Determine the (x, y) coordinate at the center of the cell enclosing the given text.  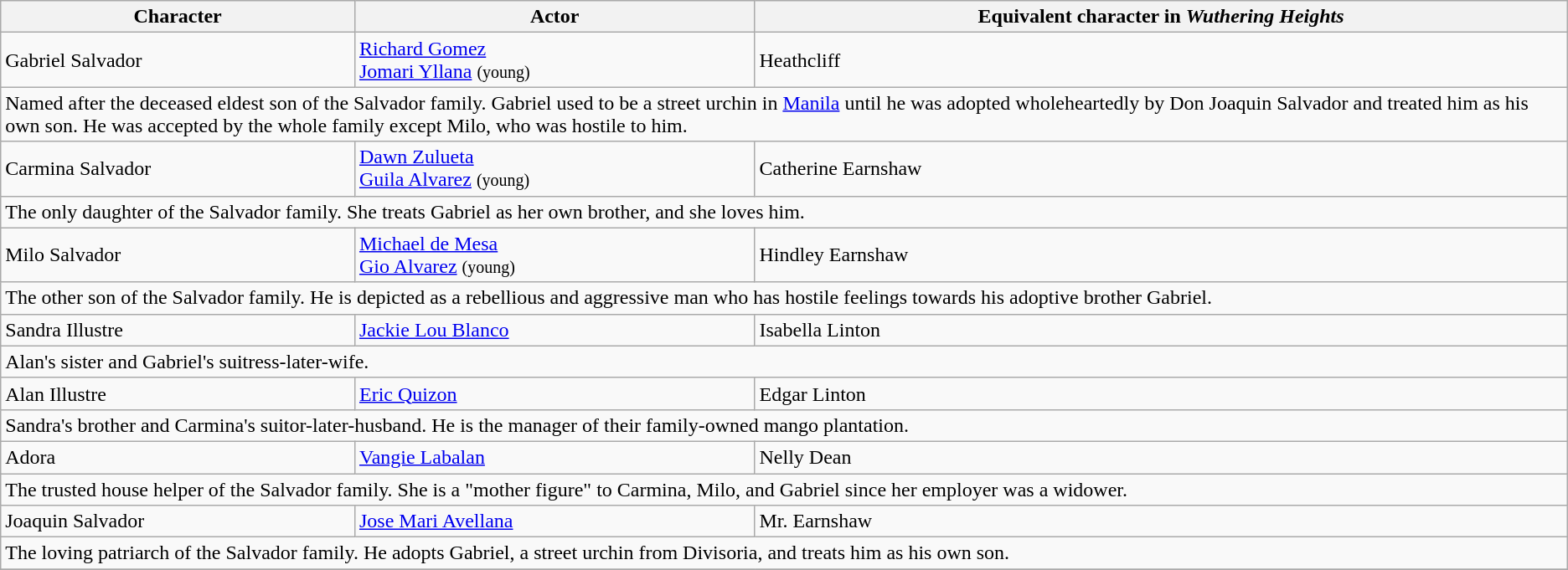
Heathcliff (1161, 60)
Joaquin Salvador (178, 521)
Sandra Illustre (178, 330)
Alan Illustre (178, 393)
Sandra's brother and Carmina's suitor-later-husband. He is the manager of their family-owned mango plantation. (784, 425)
Milo Salvador (178, 254)
Eric Quizon (554, 393)
Richard GomezJomari Yllana (young) (554, 60)
Dawn ZuluetaGuila Alvarez (young) (554, 169)
Isabella Linton (1161, 330)
Carmina Salvador (178, 169)
Michael de MesaGio Alvarez (young) (554, 254)
Catherine Earnshaw (1161, 169)
Actor (554, 17)
Adora (178, 457)
Character (178, 17)
Equivalent character in Wuthering Heights (1161, 17)
Nelly Dean (1161, 457)
The loving patriarch of the Salvador family. He adopts Gabriel, a street urchin from Divisoria, and treats him as his own son. (784, 553)
The trusted house helper of the Salvador family. She is a "mother figure" to Carmina, Milo, and Gabriel since her employer was a widower. (784, 490)
Hindley Earnshaw (1161, 254)
Jackie Lou Blanco (554, 330)
The only daughter of the Salvador family. She treats Gabriel as her own brother, and she loves him. (784, 212)
Alan's sister and Gabriel's suitress-later-wife. (784, 362)
Mr. Earnshaw (1161, 521)
Vangie Labalan (554, 457)
Gabriel Salvador (178, 60)
Jose Mari Avellana (554, 521)
Edgar Linton (1161, 393)
